Determine the [x, y] coordinate at the center of the cell enclosing the given text.  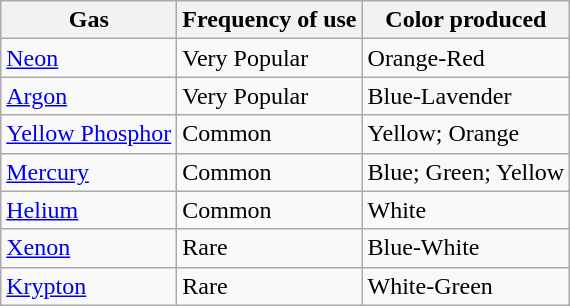
Blue-Lavender [466, 96]
Yellow; Orange [466, 134]
White [466, 210]
Helium [89, 210]
Krypton [89, 286]
Mercury [89, 172]
Color produced [466, 20]
Xenon [89, 248]
Blue; Green; Yellow [466, 172]
Neon [89, 58]
Gas [89, 20]
Frequency of use [270, 20]
Yellow Phosphor [89, 134]
Blue-White [466, 248]
White-Green [466, 286]
Orange-Red [466, 58]
Argon [89, 96]
